Capture the cell that displays the provided text and extract its (x, y) central coordinate. 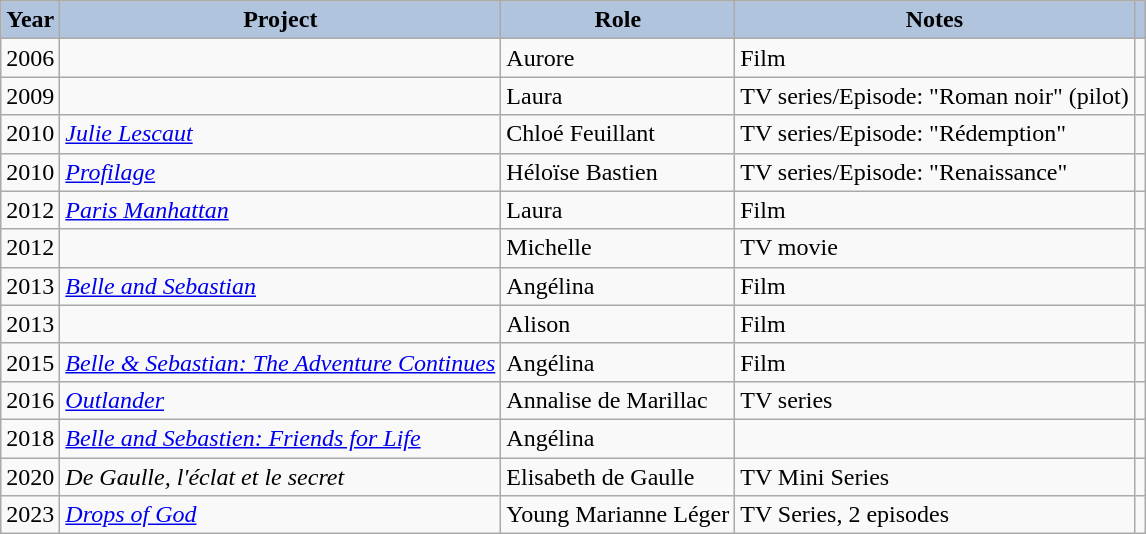
2018 (30, 438)
Outlander (280, 400)
Belle and Sebastian (280, 286)
Alison (618, 324)
2006 (30, 58)
TV series/Episode: "Roman noir" (pilot) (934, 96)
Young Marianne Léger (618, 515)
TV Series, 2 episodes (934, 515)
Project (280, 20)
TV series/Episode: "Renaissance" (934, 172)
Aurore (618, 58)
Belle and Sebastien: Friends for Life (280, 438)
Year (30, 20)
Notes (934, 20)
Paris Manhattan (280, 210)
Belle & Sebastian: The Adventure Continues (280, 362)
Michelle (618, 248)
Role (618, 20)
Héloïse Bastien (618, 172)
TV Mini Series (934, 477)
2020 (30, 477)
2015 (30, 362)
Chloé Feuillant (618, 134)
Elisabeth de Gaulle (618, 477)
2016 (30, 400)
Annalise de Marillac (618, 400)
Julie Lescaut (280, 134)
2023 (30, 515)
2009 (30, 96)
TV movie (934, 248)
Profilage (280, 172)
De Gaulle, l'éclat et le secret (280, 477)
TV series/Episode: "Rédemption" (934, 134)
Drops of God (280, 515)
TV series (934, 400)
